For the text-containing cell, return its midpoint in (x, y) coordinate format. 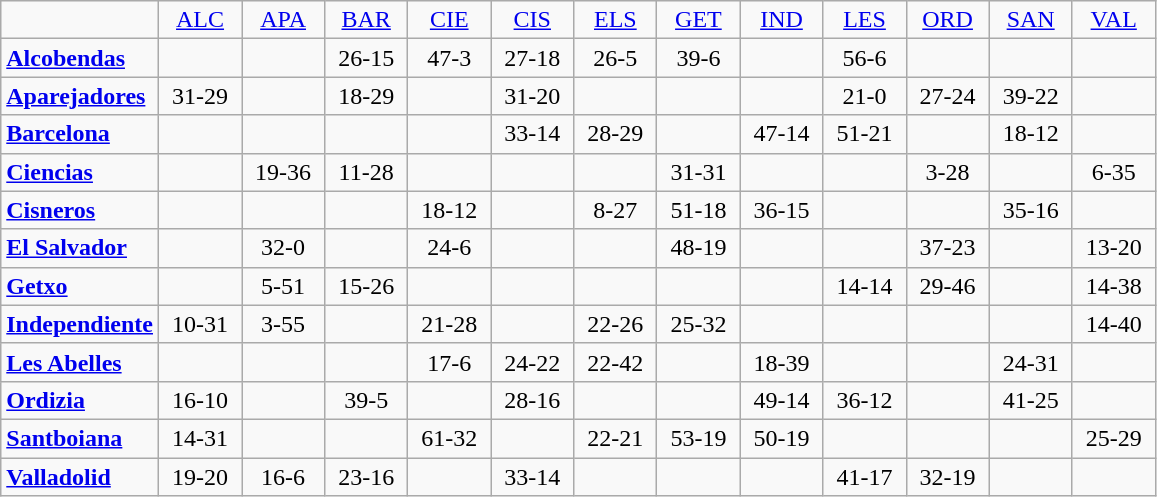
22-26 (616, 324)
39-22 (1030, 96)
28-16 (532, 400)
BAR (366, 20)
Ciencias (80, 172)
56-6 (864, 58)
6-35 (1114, 172)
18-29 (366, 96)
14-31 (200, 438)
36-12 (864, 400)
25-29 (1114, 438)
50-19 (782, 438)
ALC (200, 20)
24-6 (450, 248)
23-16 (366, 477)
18-39 (782, 362)
21-0 (864, 96)
IND (782, 20)
27-18 (532, 58)
Les Abelles (80, 362)
10-31 (200, 324)
37-23 (948, 248)
Barcelona (80, 134)
47-3 (450, 58)
51-18 (698, 210)
28-29 (616, 134)
11-28 (366, 172)
51-21 (864, 134)
APA (284, 20)
19-36 (284, 172)
14-14 (864, 286)
26-15 (366, 58)
ELS (616, 20)
13-20 (1114, 248)
Getxo (80, 286)
Ordizia (80, 400)
Independiente (80, 324)
3-55 (284, 324)
31-31 (698, 172)
61-32 (450, 438)
Santboiana (80, 438)
41-17 (864, 477)
24-22 (532, 362)
36-15 (782, 210)
24-31 (1030, 362)
16-10 (200, 400)
VAL (1114, 20)
14-40 (1114, 324)
CIE (450, 20)
39-6 (698, 58)
Cisneros (80, 210)
Aparejadores (80, 96)
14-38 (1114, 286)
El Salvador (80, 248)
29-46 (948, 286)
15-26 (366, 286)
5-51 (284, 286)
CIS (532, 20)
19-20 (200, 477)
35-16 (1030, 210)
49-14 (782, 400)
Alcobendas (80, 58)
47-14 (782, 134)
ORD (948, 20)
32-0 (284, 248)
32-19 (948, 477)
39-5 (366, 400)
8-27 (616, 210)
26-5 (616, 58)
21-28 (450, 324)
LES (864, 20)
GET (698, 20)
31-29 (200, 96)
3-28 (948, 172)
25-32 (698, 324)
SAN (1030, 20)
53-19 (698, 438)
48-19 (698, 248)
17-6 (450, 362)
22-42 (616, 362)
41-25 (1030, 400)
Valladolid (80, 477)
27-24 (948, 96)
16-6 (284, 477)
31-20 (532, 96)
22-21 (616, 438)
